For the text-containing cell, return its midpoint in (x, y) coordinate format. 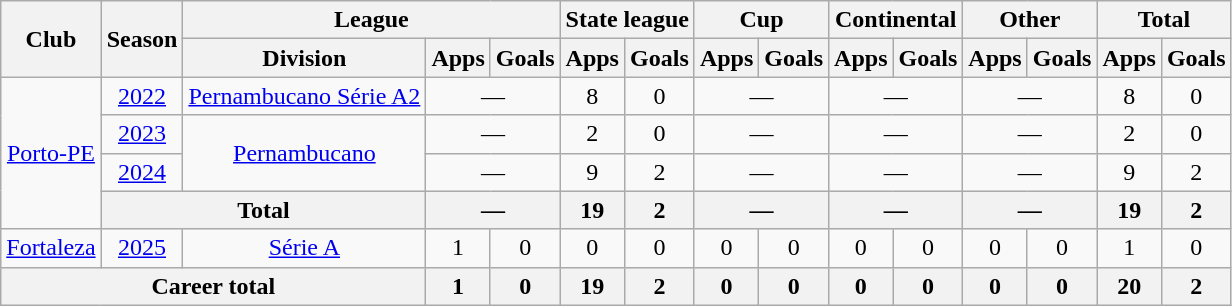
Division (304, 58)
Porto-PE (51, 153)
Pernambucano (304, 153)
League (372, 20)
State league (627, 20)
2025 (142, 248)
Cup (761, 20)
Career total (214, 286)
Fortaleza (51, 248)
Continental (896, 20)
Season (142, 39)
Club (51, 39)
2024 (142, 172)
Pernambucano Série A2 (304, 96)
2023 (142, 134)
Série A (304, 248)
20 (1129, 286)
2022 (142, 96)
Other (1030, 20)
